Output the [x, y] coordinate of the center of the cell containing the given text.  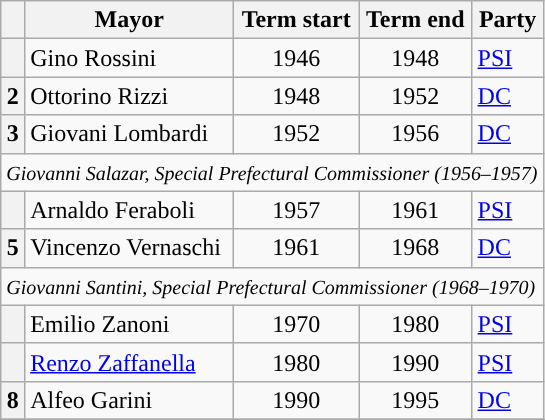
Giovani Lombardi [130, 134]
1957 [296, 210]
Vincenzo Vernaschi [130, 248]
Alfeo Garini [130, 400]
Gino Rossini [130, 58]
Arnaldo Feraboli [130, 210]
Giovanni Salazar, Special Prefectural Commissioner (1956–1957) [272, 172]
8 [13, 400]
2 [13, 96]
1956 [415, 134]
1995 [415, 400]
1968 [415, 248]
Party [508, 20]
3 [13, 134]
1970 [296, 324]
Emilio Zanoni [130, 324]
Term start [296, 20]
5 [13, 248]
Ottorino Rizzi [130, 96]
Renzo Zaffanella [130, 362]
Term end [415, 20]
1946 [296, 58]
Giovanni Santini, Special Prefectural Commissioner (1968–1970) [272, 286]
Mayor [130, 20]
